Search for the cell housing the specified text and yield its (x, y) center coordinate. 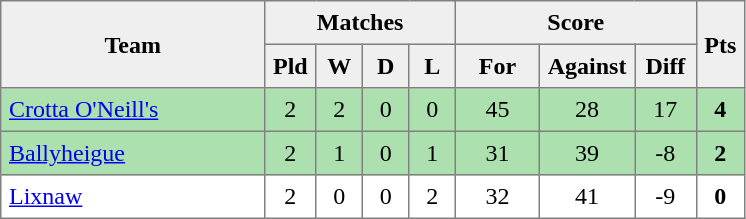
32 (497, 197)
41 (586, 197)
17 (666, 110)
Against (586, 66)
D (385, 66)
-9 (666, 197)
28 (586, 110)
Diff (666, 66)
-8 (666, 153)
Ballyheigue (133, 153)
Matches (360, 23)
39 (586, 153)
45 (497, 110)
Lixnaw (133, 197)
Score (576, 23)
L (432, 66)
Pts (720, 44)
Team (133, 44)
W (339, 66)
For (497, 66)
31 (497, 153)
Crotta O'Neill's (133, 110)
Pld (290, 66)
4 (720, 110)
